Determine the (X, Y) coordinate at the center of the cell enclosing the given text.  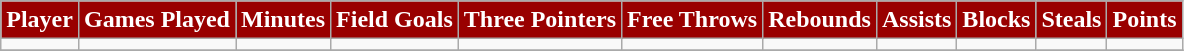
Player (40, 20)
Rebounds (820, 20)
Field Goals (395, 20)
Points (1144, 20)
Games Played (156, 20)
Free Throws (692, 20)
Three Pointers (540, 20)
Assists (916, 20)
Minutes (284, 20)
Steals (1072, 20)
Blocks (996, 20)
